Extract the (x, y) coordinate from the center of the cell holding the provided text.  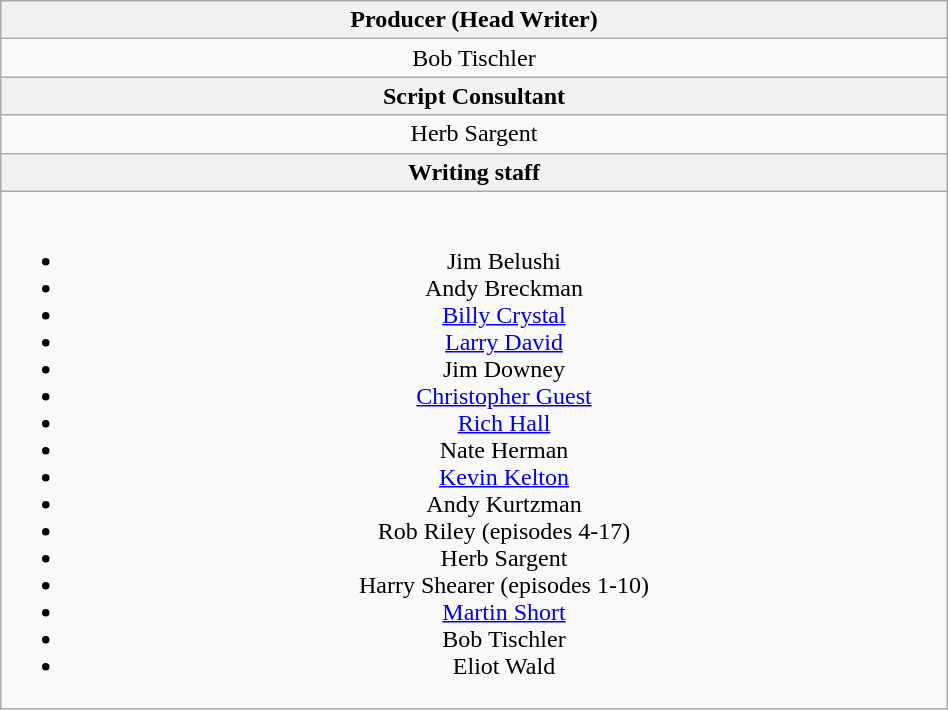
Writing staff (474, 172)
Bob Tischler (474, 58)
Producer (Head Writer) (474, 20)
Script Consultant (474, 96)
Herb Sargent (474, 134)
